Capture the cell that displays the provided text and extract its (x, y) central coordinate. 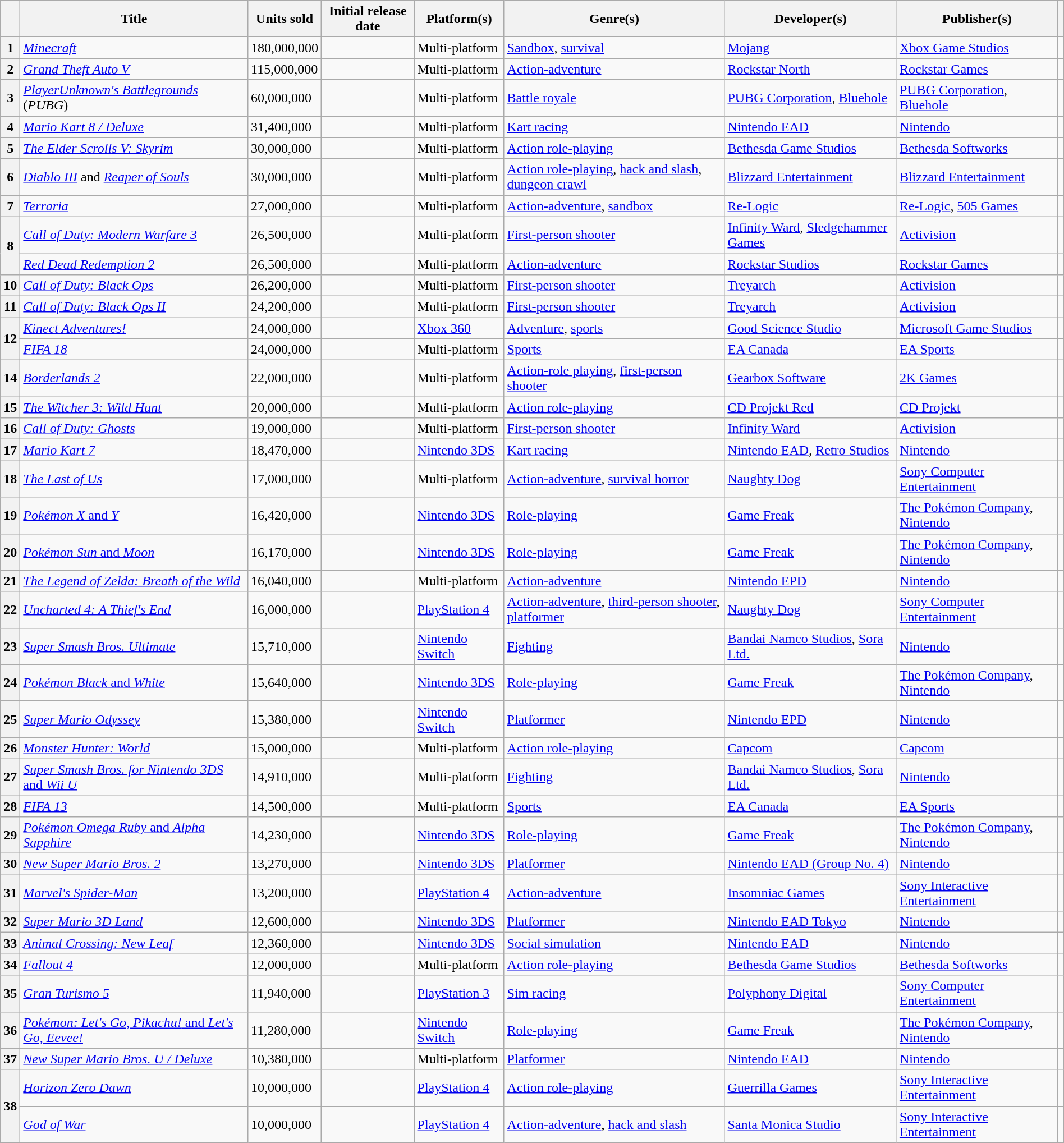
Nintendo EAD, Retro Studios (810, 450)
Xbox Game Studios (976, 48)
Action-role playing, first-person shooter (614, 378)
Publisher(s) (976, 19)
28 (10, 806)
Action-adventure, survival horror (614, 479)
Kinect Adventures! (134, 328)
17,000,000 (285, 479)
Animal Crossing: New Leaf (134, 943)
Mario Kart 8 / Deluxe (134, 127)
23 (10, 646)
115,000,000 (285, 69)
The Legend of Zelda: Breath of the Wild (134, 581)
Good Science Studio (810, 328)
20,000,000 (285, 407)
Polyphony Digital (810, 993)
11,280,000 (285, 1030)
The Elder Scrolls V: Skyrim (134, 148)
26,200,000 (285, 285)
Developer(s) (810, 19)
18 (10, 479)
14,500,000 (285, 806)
Action role-playing, hack and slash, dungeon crawl (614, 177)
Platform(s) (459, 19)
17 (10, 450)
Call of Duty: Ghosts (134, 429)
180,000,000 (285, 48)
2 (10, 69)
Microsoft Game Studios (976, 328)
32 (10, 922)
16 (10, 429)
Call of Duty: Black Ops II (134, 306)
Rockstar North (810, 69)
Call of Duty: Black Ops (134, 285)
38 (10, 1106)
Infinity Ward (810, 429)
18,470,000 (285, 450)
Super Mario 3D Land (134, 922)
31 (10, 893)
15,710,000 (285, 646)
The Last of Us (134, 479)
Super Smash Bros. Ultimate (134, 646)
12,600,000 (285, 922)
Infinity Ward, Sledgehammer Games (810, 235)
Nintendo EAD (Group No. 4) (810, 864)
Nintendo EAD Tokyo (810, 922)
Title (134, 19)
16,000,000 (285, 609)
New Super Mario Bros. 2 (134, 864)
CD Projekt (976, 407)
15,640,000 (285, 682)
13,270,000 (285, 864)
19 (10, 515)
Genre(s) (614, 19)
Horizon Zero Dawn (134, 1087)
Mario Kart 7 (134, 450)
34 (10, 965)
Marvel's Spider-Man (134, 893)
Pokémon: Let's Go, Pikachu! and Let's Go, Eevee! (134, 1030)
Pokémon X and Y (134, 515)
24 (10, 682)
16,170,000 (285, 552)
19,000,000 (285, 429)
16,420,000 (285, 515)
CD Projekt Red (810, 407)
8 (10, 246)
22 (10, 609)
12,360,000 (285, 943)
PlayStation 3 (459, 993)
Initial release date (368, 19)
Mojang (810, 48)
6 (10, 177)
3 (10, 98)
Terraria (134, 206)
PlayerUnknown's Battlegrounds (PUBG) (134, 98)
11,940,000 (285, 993)
Action-adventure, third-person shooter, platformer (614, 609)
14,910,000 (285, 777)
Sim racing (614, 993)
11 (10, 306)
Uncharted 4: A Thief's End (134, 609)
29 (10, 835)
13,200,000 (285, 893)
31,400,000 (285, 127)
30 (10, 864)
Monster Hunter: World (134, 748)
1 (10, 48)
14 (10, 378)
22,000,000 (285, 378)
Call of Duty: Modern Warfare 3 (134, 235)
35 (10, 993)
27,000,000 (285, 206)
Diablo III and Reaper of Souls (134, 177)
21 (10, 581)
Grand Theft Auto V (134, 69)
Action-adventure, hack and slash (614, 1124)
Units sold (285, 19)
Pokémon Sun and Moon (134, 552)
FIFA 13 (134, 806)
Super Smash Bros. for Nintendo 3DS and Wii U (134, 777)
36 (10, 1030)
Guerrilla Games (810, 1087)
15,380,000 (285, 719)
Gran Turismo 5 (134, 993)
Pokémon Omega Ruby and Alpha Sapphire (134, 835)
27 (10, 777)
The Witcher 3: Wild Hunt (134, 407)
7 (10, 206)
Insomniac Games (810, 893)
12,000,000 (285, 965)
33 (10, 943)
Action-adventure, sandbox (614, 206)
15,000,000 (285, 748)
4 (10, 127)
16,040,000 (285, 581)
37 (10, 1059)
Santa Monica Studio (810, 1124)
Borderlands 2 (134, 378)
2K Games (976, 378)
15 (10, 407)
Re-Logic, 505 Games (976, 206)
14,230,000 (285, 835)
God of War (134, 1124)
Xbox 360 (459, 328)
Re-Logic (810, 206)
Adventure, sports (614, 328)
Minecraft (134, 48)
26 (10, 748)
20 (10, 552)
60,000,000 (285, 98)
10,380,000 (285, 1059)
Super Mario Odyssey (134, 719)
12 (10, 339)
Pokémon Black and White (134, 682)
24,200,000 (285, 306)
Rockstar Studios (810, 264)
Sandbox, survival (614, 48)
New Super Mario Bros. U / Deluxe (134, 1059)
Fallout 4 (134, 965)
Red Dead Redemption 2 (134, 264)
5 (10, 148)
Gearbox Software (810, 378)
Battle royale (614, 98)
FIFA 18 (134, 350)
10 (10, 285)
Social simulation (614, 943)
25 (10, 719)
